Capture the cell that displays the provided text and extract its [X, Y] central coordinate. 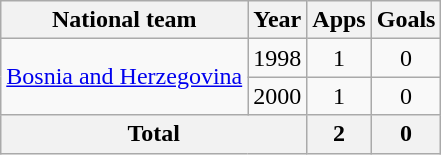
1998 [278, 58]
2 [339, 134]
Total [154, 134]
National team [124, 20]
2000 [278, 96]
Apps [339, 20]
Goals [406, 20]
Bosnia and Herzegovina [124, 77]
Year [278, 20]
